Return the (x, y) coordinate for the center point of the cell that contains the specified text.  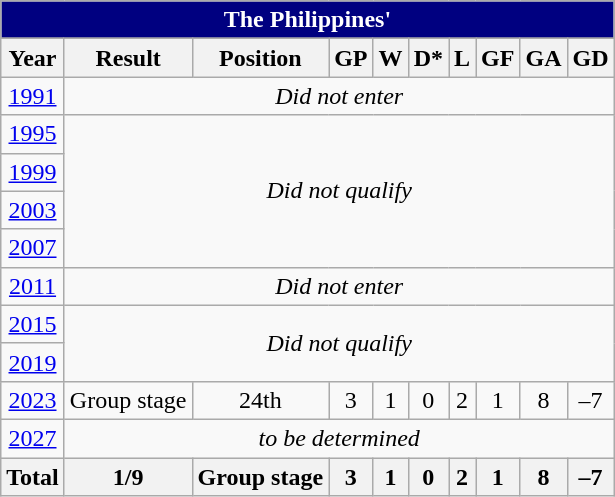
2019 (33, 362)
2023 (33, 400)
Position (260, 58)
The Philippines' (308, 20)
Result (128, 58)
2027 (33, 438)
24th (260, 400)
GD (590, 58)
L (462, 58)
Year (33, 58)
GF (498, 58)
Total (33, 477)
D* (428, 58)
W (390, 58)
1991 (33, 96)
2015 (33, 324)
1995 (33, 134)
2003 (33, 210)
GA (544, 58)
1/9 (128, 477)
1999 (33, 172)
2011 (33, 286)
GP (351, 58)
2007 (33, 248)
to be determined (339, 438)
